Return [X, Y] of the center of cell containing provided text 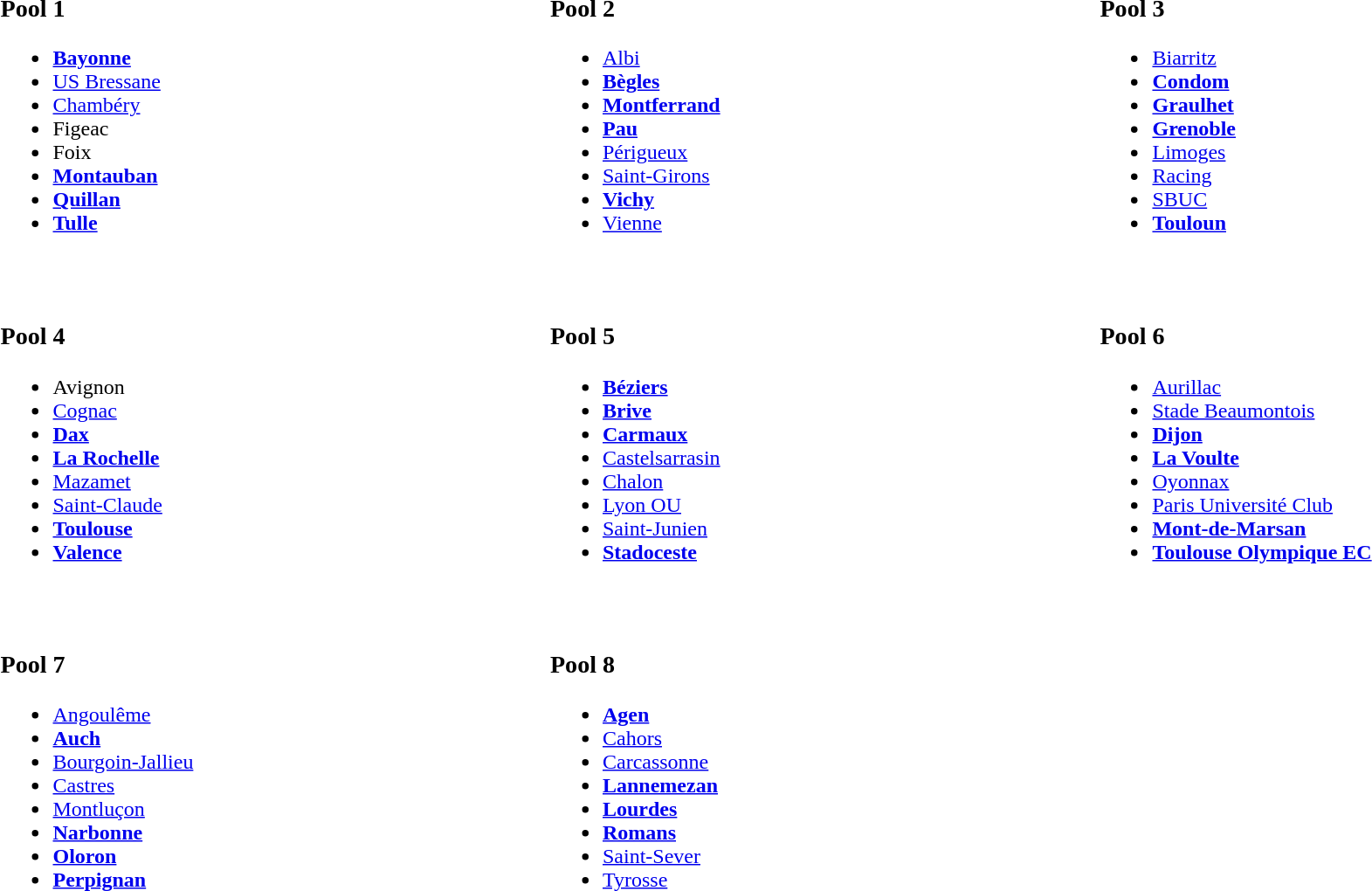
Pool 5BéziersBriveCarmauxCastelsarrasinChalonLyon OUSaint-JunienStadoceste [817, 429]
